Capture the cell that displays the provided text and extract its (x, y) central coordinate. 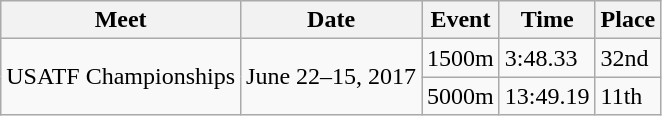
3:48.33 (547, 58)
Place (628, 20)
1500m (461, 58)
USATF Championships (121, 77)
Meet (121, 20)
June 22–15, 2017 (332, 77)
Time (547, 20)
13:49.19 (547, 96)
11th (628, 96)
5000m (461, 96)
Event (461, 20)
Date (332, 20)
32nd (628, 58)
